Determine the [x, y] coordinate at the center of the cell enclosing the given text.  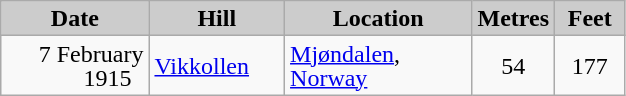
Date [75, 18]
7 February 1915 [75, 66]
Hill [217, 18]
Location [378, 18]
Vikkollen [217, 66]
177 [590, 66]
54 [514, 66]
Mjøndalen, Norway [378, 66]
Feet [590, 18]
Metres [514, 18]
